Output the (X, Y) coordinate of the center of the cell containing the given text.  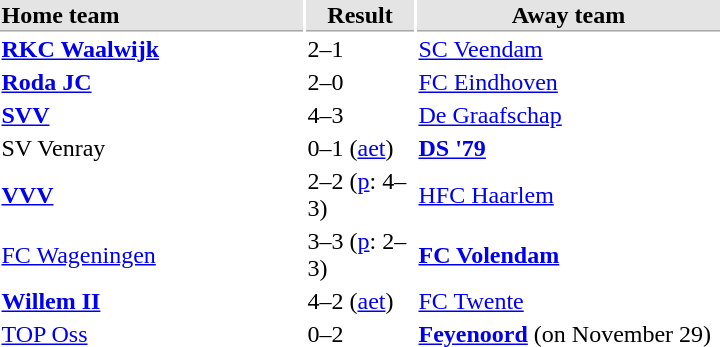
VVV (152, 194)
SVV (152, 115)
Away team (568, 16)
4–3 (360, 115)
SC Veendam (568, 49)
HFC Haarlem (568, 194)
3–3 (p: 2–3) (360, 254)
RKC Waalwijk (152, 49)
Willem II (152, 301)
Result (360, 16)
FC Twente (568, 301)
DS '79 (568, 149)
FC Volendam (568, 254)
FC Wageningen (152, 254)
2–0 (360, 83)
2–1 (360, 49)
FC Eindhoven (568, 83)
2–2 (p: 4–3) (360, 194)
SV Venray (152, 149)
4–2 (aet) (360, 301)
De Graafschap (568, 115)
Roda JC (152, 83)
0–1 (aet) (360, 149)
Home team (152, 16)
